Determine the [X, Y] coordinate at the center of the cell enclosing the given text.  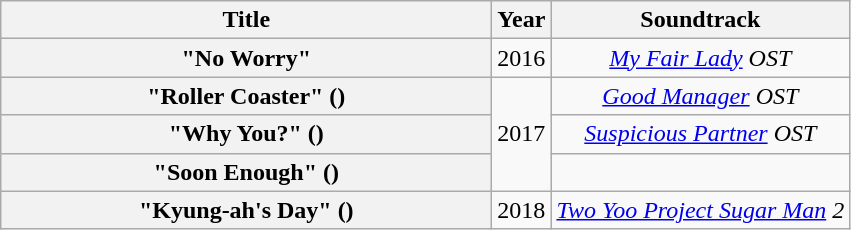
"Soon Enough" () [246, 172]
"Why You?" () [246, 134]
Suspicious Partner OST [700, 134]
Good Manager OST [700, 96]
2016 [522, 58]
Two Yoo Project Sugar Man 2 [700, 210]
Soundtrack [700, 20]
2017 [522, 134]
Title [246, 20]
Year [522, 20]
"Kyung-ah's Day" () [246, 210]
My Fair Lady OST [700, 58]
"Roller Coaster" () [246, 96]
"No Worry" [246, 58]
2018 [522, 210]
